Search for the cell housing the specified text and yield its (x, y) center coordinate. 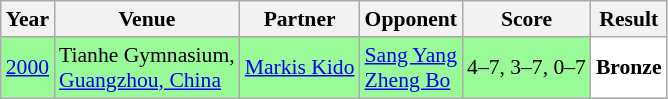
Year (28, 19)
Markis Kido (300, 68)
Partner (300, 19)
Opponent (412, 19)
4–7, 3–7, 0–7 (526, 68)
Tianhe Gymnasium,Guangzhou, China (147, 68)
Sang Yang Zheng Bo (412, 68)
Venue (147, 19)
Result (629, 19)
Bronze (629, 68)
Score (526, 19)
2000 (28, 68)
